Extract the (x, y) coordinate from the center of the cell holding the provided text.  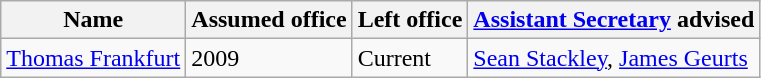
Assistant Secretary advised (614, 20)
2009 (269, 58)
Sean Stackley, James Geurts (614, 58)
Assumed office (269, 20)
Current (410, 58)
Left office (410, 20)
Name (94, 20)
Thomas Frankfurt (94, 58)
